Identify which cell holds the provided text, then report its [X, Y] central coordinate. 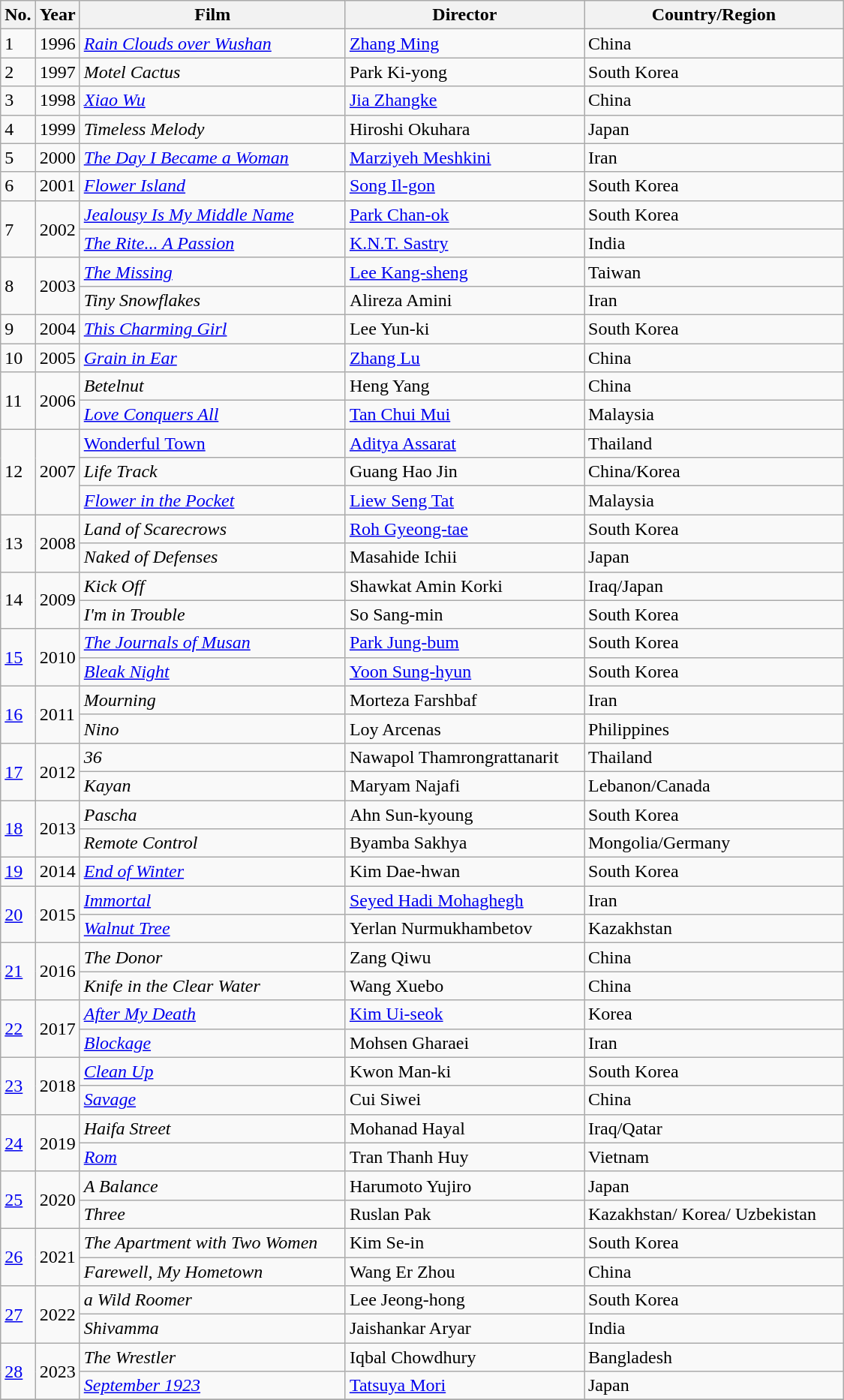
Taiwan [713, 272]
22 [18, 1029]
2017 [57, 1029]
2015 [57, 915]
2006 [57, 401]
23 [18, 1086]
17 [18, 771]
2016 [57, 972]
Naked of Defenses [212, 557]
Tan Chui Mui [464, 415]
6 [18, 186]
Zang Qiwu [464, 957]
The Day I Became a Woman [212, 158]
Lee Kang-sheng [464, 272]
a Wild Roomer [212, 1300]
Iqbal Chowdhury [464, 1357]
Philippines [713, 729]
Morteza Farshbaf [464, 700]
Betelnut [212, 386]
Yoon Sung-hyun [464, 671]
Yerlan Nurmukhambetov [464, 929]
Immortal [212, 900]
2013 [57, 828]
So Sang-min [464, 614]
2005 [57, 358]
Guang Hao Jin [464, 472]
Lee Jeong-hong [464, 1300]
2011 [57, 714]
The Apartment with Two Women [212, 1242]
18 [18, 828]
After My Death [212, 1014]
5 [18, 158]
8 [18, 286]
The Wrestler [212, 1357]
1998 [57, 101]
End of Winter [212, 872]
7 [18, 229]
Kazakhstan/ Korea/ Uzbekistan [713, 1214]
Jaishankar Aryar [464, 1329]
2019 [57, 1143]
2012 [57, 771]
Grain in Ear [212, 358]
Land of Scarecrows [212, 529]
Maryam Najafi [464, 786]
10 [18, 358]
2008 [57, 543]
19 [18, 872]
Kick Off [212, 586]
Rom [212, 1157]
Kim Dae-hwan [464, 872]
China/Korea [713, 472]
Kazakhstan [713, 929]
Wonderful Town [212, 443]
Zhang Ming [464, 44]
Bleak Night [212, 671]
2023 [57, 1371]
9 [18, 329]
2022 [57, 1314]
2000 [57, 158]
Ahn Sun-kyoung [464, 814]
Mohsen Gharaei [464, 1043]
A Balance [212, 1185]
Tatsuya Mori [464, 1386]
I'm in Trouble [212, 614]
Mourning [212, 700]
15 [18, 657]
2002 [57, 229]
Kayan [212, 786]
2003 [57, 286]
1 [18, 44]
11 [18, 401]
Kim Se-in [464, 1242]
Clean Up [212, 1071]
Rain Clouds over Wushan [212, 44]
Remote Control [212, 843]
Cui Siwei [464, 1100]
Motel Cactus [212, 72]
Liew Seng Tat [464, 500]
Vietnam [713, 1157]
Song Il-gon [464, 186]
Nawapol Thamrongrattanarit [464, 757]
Jealousy Is My Middle Name [212, 215]
1999 [57, 129]
Flower Island [212, 186]
14 [18, 600]
Flower in the Pocket [212, 500]
4 [18, 129]
16 [18, 714]
27 [18, 1314]
The Missing [212, 272]
The Journals of Musan [212, 643]
1996 [57, 44]
Xiao Wu [212, 101]
13 [18, 543]
Timeless Melody [212, 129]
28 [18, 1371]
Shawkat Amin Korki [464, 586]
Alireza Amini [464, 300]
2 [18, 72]
2021 [57, 1257]
Zhang Lu [464, 358]
Aditya Assarat [464, 443]
Byamba Sakhya [464, 843]
Bangladesh [713, 1357]
Jia Zhangke [464, 101]
Iraq/Qatar [713, 1128]
Masahide Ichii [464, 557]
This Charming Girl [212, 329]
September 1923 [212, 1386]
20 [18, 915]
2020 [57, 1200]
2001 [57, 186]
Heng Yang [464, 386]
2009 [57, 600]
Lebanon/Canada [713, 786]
Kwon Man-ki [464, 1071]
Loy Arcenas [464, 729]
The Rite... A Passion [212, 243]
Kim Ui-seok [464, 1014]
Harumoto Yujiro [464, 1185]
The Donor [212, 957]
No. [18, 15]
36 [212, 757]
24 [18, 1143]
Blockage [212, 1043]
K.N.T. Sastry [464, 243]
Mohanad Hayal [464, 1128]
3 [18, 101]
25 [18, 1200]
Three [212, 1214]
Wang Xuebo [464, 986]
Country/Region [713, 15]
Tran Thanh Huy [464, 1157]
Walnut Tree [212, 929]
2010 [57, 657]
2007 [57, 472]
Wang Er Zhou [464, 1272]
Ruslan Pak [464, 1214]
Year [57, 15]
Haifa Street [212, 1128]
2004 [57, 329]
Hiroshi Okuhara [464, 129]
Mongolia/Germany [713, 843]
Farewell, My Hometown [212, 1272]
Pascha [212, 814]
2014 [57, 872]
Life Track [212, 472]
26 [18, 1257]
Director [464, 15]
Park Jung-bum [464, 643]
Iraq/Japan [713, 586]
Seyed Hadi Mohaghegh [464, 900]
Shivamma [212, 1329]
Nino [212, 729]
2018 [57, 1086]
Knife in the Clear Water [212, 986]
Park Ki-yong [464, 72]
Korea [713, 1014]
Love Conquers All [212, 415]
Tiny Snowflakes [212, 300]
Film [212, 15]
12 [18, 472]
Roh Gyeong-tae [464, 529]
Park Chan-ok [464, 215]
Marziyeh Meshkini [464, 158]
Savage [212, 1100]
1997 [57, 72]
Lee Yun-ki [464, 329]
21 [18, 972]
